Detect which cell encompasses the target text, then output its [X, Y] center coordinate. 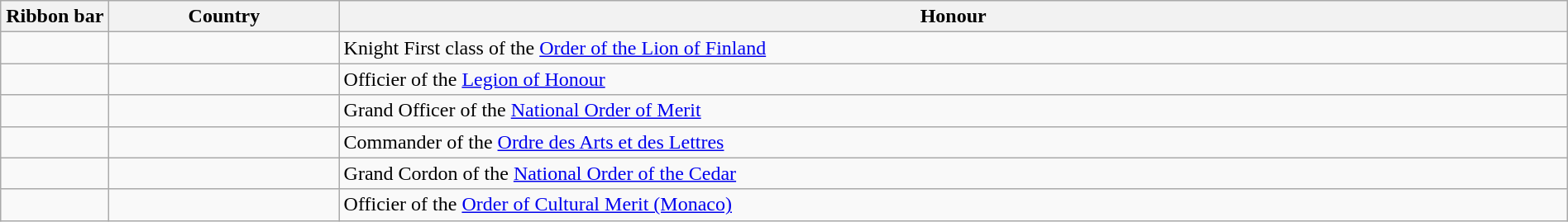
Ribbon bar [55, 17]
Honour [953, 17]
Officier of the Order of Cultural Merit (Monaco) [953, 205]
Grand Officer of the National Order of Merit [953, 111]
Knight First class of the Order of the Lion of Finland [953, 48]
Commander of the Ordre des Arts et des Lettres [953, 142]
Officier of the Legion of Honour [953, 79]
Grand Cordon of the National Order of the Cedar [953, 173]
Country [224, 17]
